Locate the cell with the specified text and output its [X, Y] center coordinate. 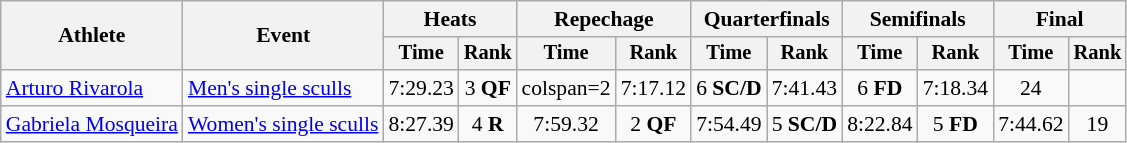
5 FD [956, 124]
Final [1060, 19]
Men's single sculls [284, 88]
7:54.49 [729, 124]
5 SC/D [805, 124]
Women's single sculls [284, 124]
8:22.84 [880, 124]
24 [1030, 88]
7:59.32 [566, 124]
7:44.62 [1030, 124]
colspan=2 [566, 88]
Repechage [604, 19]
8:27.39 [420, 124]
7:18.34 [956, 88]
Arturo Rivarola [92, 88]
Heats [450, 19]
7:41.43 [805, 88]
Gabriela Mosqueira [92, 124]
2 QF [654, 124]
7:17.12 [654, 88]
Athlete [92, 36]
6 SC/D [729, 88]
Semifinals [918, 19]
19 [1098, 124]
3 QF [488, 88]
6 FD [880, 88]
Quarterfinals [766, 19]
4 R [488, 124]
7:29.23 [420, 88]
Event [284, 36]
